Output the (X, Y) coordinate of the center of the cell containing the given text.  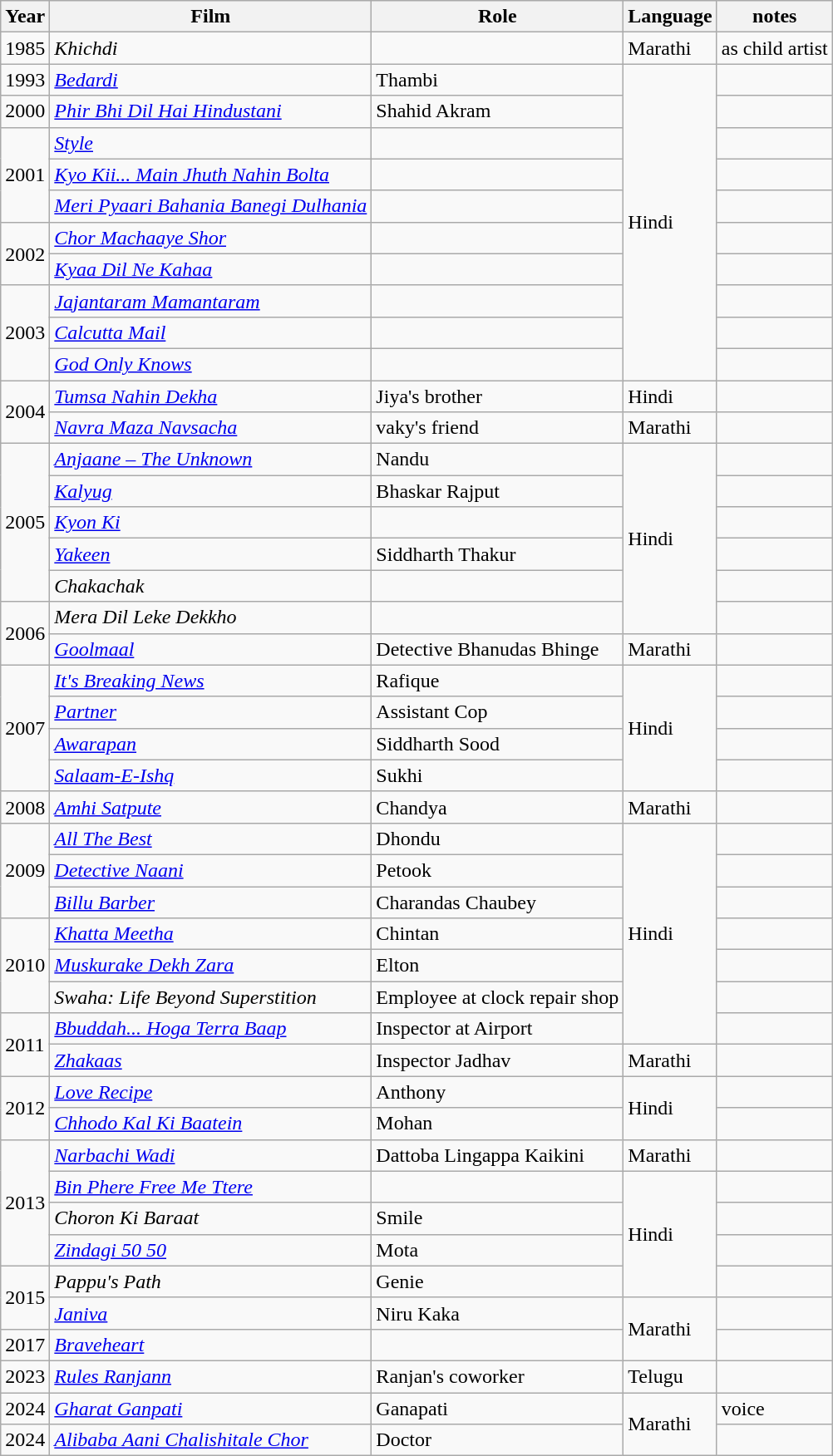
Kyon Ki (211, 523)
Chandya (497, 807)
2005 (25, 523)
Chor Machaaye Shor (211, 238)
Dattoba Lingappa Kaikini (497, 1155)
Alibaba Aani Chalishitale Chor (211, 1440)
Inspector Jadhav (497, 1060)
Mota (497, 1250)
Zhakaas (211, 1060)
Telugu (670, 1376)
2000 (25, 111)
Mohan (497, 1124)
Language (670, 17)
Style (211, 143)
Partner (211, 712)
Inspector at Airport (497, 1029)
Amhi Satpute (211, 807)
Smile (497, 1218)
Dhondu (497, 839)
Petook (497, 870)
2012 (25, 1108)
2015 (25, 1297)
Bbuddah... Hoga Terra Baap (211, 1029)
as child artist (775, 48)
Niru Kaka (497, 1313)
It's Breaking News (211, 681)
voice (775, 1409)
Bin Phere Free Me Ttere (211, 1187)
2009 (25, 870)
Goolmaal (211, 649)
2017 (25, 1345)
Phir Bhi Dil Hai Hindustani (211, 111)
Thambi (497, 80)
Kalyug (211, 491)
Nandu (497, 460)
Chakachak (211, 586)
Anthony (497, 1092)
2008 (25, 807)
Sukhi (497, 775)
Year (25, 17)
Bhaskar Rajput (497, 491)
Elton (497, 966)
Siddharth Thakur (497, 554)
Billu Barber (211, 902)
2007 (25, 728)
Doctor (497, 1440)
Bedardi (211, 80)
Navra Maza Navsacha (211, 428)
1993 (25, 80)
Chhodo Kal Ki Baatein (211, 1124)
Anjaane – The Unknown (211, 460)
Siddharth Sood (497, 744)
Khatta Meetha (211, 934)
Rules Ranjann (211, 1376)
Charandas Chaubey (497, 902)
Film (211, 17)
2004 (25, 412)
Jajantaram Mamantaram (211, 301)
Shahid Akram (497, 111)
2006 (25, 633)
Genie (497, 1281)
notes (775, 17)
Employee at clock repair shop (497, 997)
Salaam-E-Ishq (211, 775)
Kyaa Dil Ne Kahaa (211, 269)
Chintan (497, 934)
Zindagi 50 50 (211, 1250)
2002 (25, 253)
Awarapan (211, 744)
Meri Pyaari Bahania Banegi Dulhania (211, 206)
Janiva (211, 1313)
Tumsa Nahin Dekha (211, 396)
Mera Dil Leke Dekkho (211, 617)
2001 (25, 175)
Jiya's brother (497, 396)
Yakeen (211, 554)
Ranjan's coworker (497, 1376)
Assistant Cop (497, 712)
Braveheart (211, 1345)
Narbachi Wadi (211, 1155)
1985 (25, 48)
Rafique (497, 681)
God Only Knows (211, 364)
Pappu's Path (211, 1281)
Ganapati (497, 1409)
2013 (25, 1203)
Detective Bhanudas Bhinge (497, 649)
Muskurake Dekh Zara (211, 966)
vaky's friend (497, 428)
2011 (25, 1045)
All The Best (211, 839)
Role (497, 17)
Choron Ki Baraat (211, 1218)
Detective Naani (211, 870)
Kyo Kii... Main Jhuth Nahin Bolta (211, 175)
Gharat Ganpati (211, 1409)
2010 (25, 966)
Calcutta Mail (211, 332)
Swaha: Life Beyond Superstition (211, 997)
Khichdi (211, 48)
Love Recipe (211, 1092)
2003 (25, 332)
2023 (25, 1376)
